Return the (X, Y) coordinate for the center point of the cell that contains the specified text.  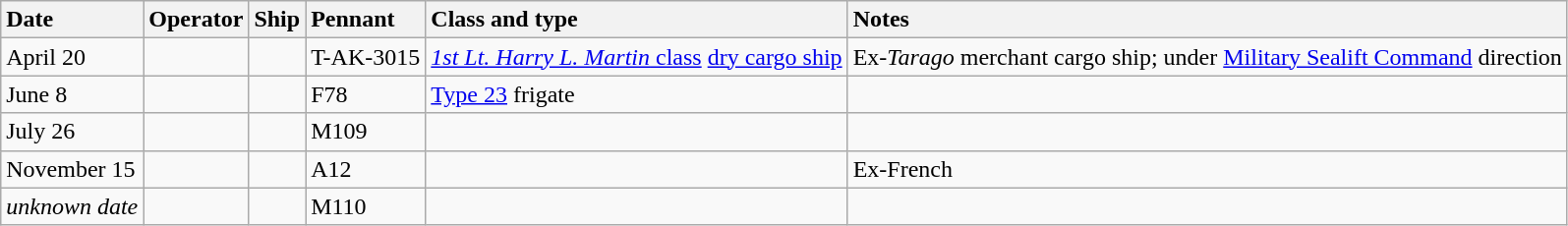
Pennant (366, 20)
June 8 (73, 94)
unknown date (73, 206)
F78 (366, 94)
Notes (1207, 20)
Class and type (637, 20)
Date (73, 20)
M109 (366, 132)
April 20 (73, 57)
Ship (277, 20)
July 26 (73, 132)
Ex-French (1207, 169)
Ex-Tarago merchant cargo ship; under Military Sealift Command direction (1207, 57)
A12 (366, 169)
November 15 (73, 169)
M110 (366, 206)
Type 23 frigate (637, 94)
Operator (197, 20)
T-AK-3015 (366, 57)
1st Lt. Harry L. Martin class dry cargo ship (637, 57)
